Output the (X, Y) coordinate of the center of the cell containing the given text.  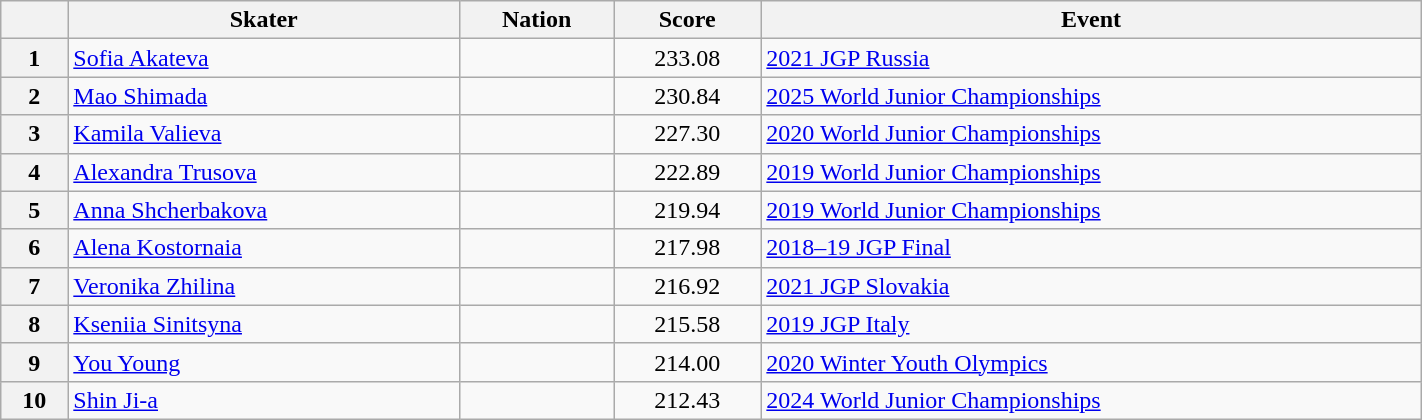
7 (34, 286)
Skater (264, 20)
2025 World Junior Championships (1091, 96)
10 (34, 400)
Kamila Valieva (264, 134)
Kseniia Sinitsyna (264, 324)
6 (34, 248)
4 (34, 172)
214.00 (688, 362)
Event (1091, 20)
Score (688, 20)
2020 World Junior Championships (1091, 134)
You Young (264, 362)
Veronika Zhilina (264, 286)
8 (34, 324)
2018–19 JGP Final (1091, 248)
1 (34, 58)
222.89 (688, 172)
212.43 (688, 400)
2 (34, 96)
Shin Ji-a (264, 400)
2020 Winter Youth Olympics (1091, 362)
233.08 (688, 58)
Alena Kostornaia (264, 248)
5 (34, 210)
230.84 (688, 96)
215.58 (688, 324)
Sofia Akateva (264, 58)
217.98 (688, 248)
9 (34, 362)
Nation (537, 20)
Mao Shimada (264, 96)
2021 JGP Russia (1091, 58)
Anna Shcherbakova (264, 210)
2021 JGP Slovakia (1091, 286)
Alexandra Trusova (264, 172)
3 (34, 134)
2019 JGP Italy (1091, 324)
227.30 (688, 134)
2024 World Junior Championships (1091, 400)
219.94 (688, 210)
216.92 (688, 286)
